Return the [X, Y] coordinate for the center point of the cell that contains the specified text.  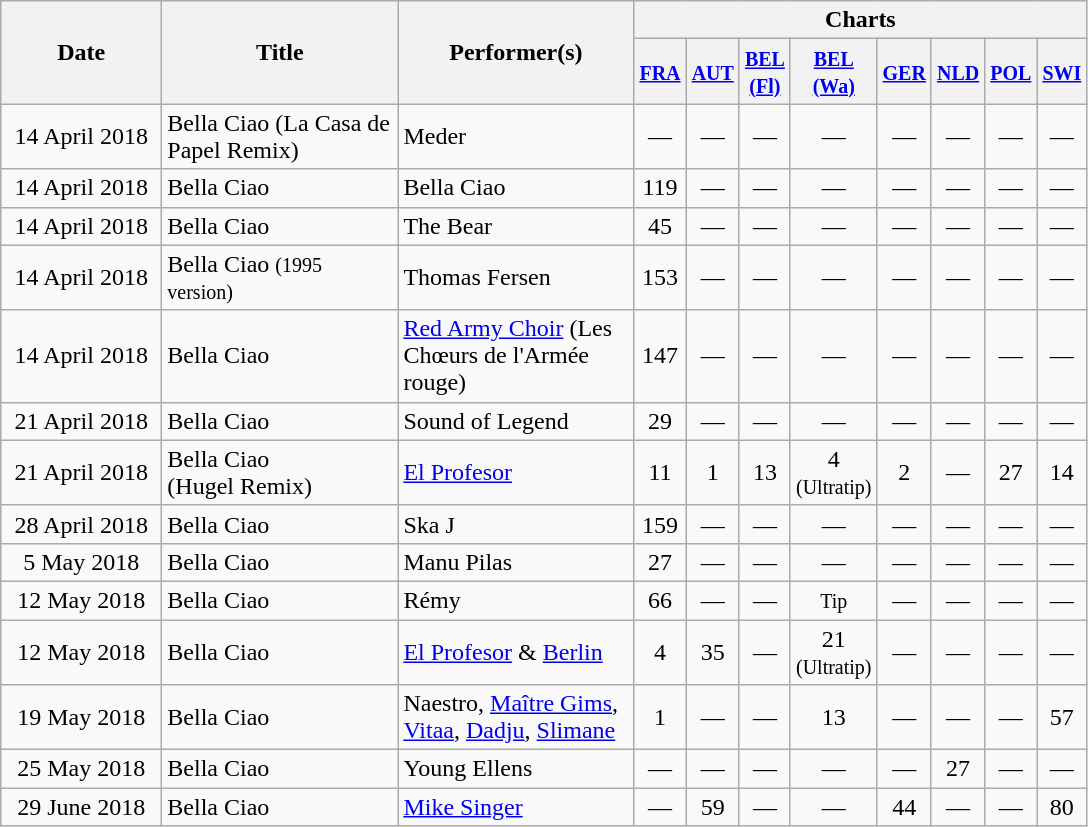
29 June 2018 [82, 807]
147 [660, 356]
Bella Ciao(Hugel Remix) [280, 472]
The Bear [516, 226]
57 [1062, 718]
5 May 2018 [82, 562]
Meder [516, 136]
Charts [860, 20]
2 [904, 472]
Ska J [516, 524]
Rémy [516, 600]
153 [660, 278]
4 (Ultratip) [834, 472]
29 [660, 421]
SWI [1062, 72]
45 [660, 226]
POL [1011, 72]
4 [660, 652]
11 [660, 472]
25 May 2018 [82, 769]
28 April 2018 [82, 524]
80 [1062, 807]
19 May 2018 [82, 718]
Title [280, 52]
21 (Ultratip) [834, 652]
Bella Ciao (1995 version) [280, 278]
BEL(Wa) [834, 72]
35 [712, 652]
Bella Ciao (La Casa de Papel Remix) [280, 136]
Thomas Fersen [516, 278]
Tip [834, 600]
El Profesor [516, 472]
44 [904, 807]
GER [904, 72]
Mike Singer [516, 807]
El Profesor & Berlin [516, 652]
59 [712, 807]
BEL(Fl) [764, 72]
FRA [660, 72]
119 [660, 188]
14 [1062, 472]
NLD [958, 72]
Young Ellens [516, 769]
AUT [712, 72]
159 [660, 524]
Naestro, Maître Gims, Vitaa, Dadju, Slimane [516, 718]
Date [82, 52]
Red Army Choir (Les Chœurs de l'Armée rouge) [516, 356]
Performer(s) [516, 52]
Sound of Legend [516, 421]
Manu Pilas [516, 562]
66 [660, 600]
